Scan for the cell matching the given text and deliver its [X, Y] coordinate at center. 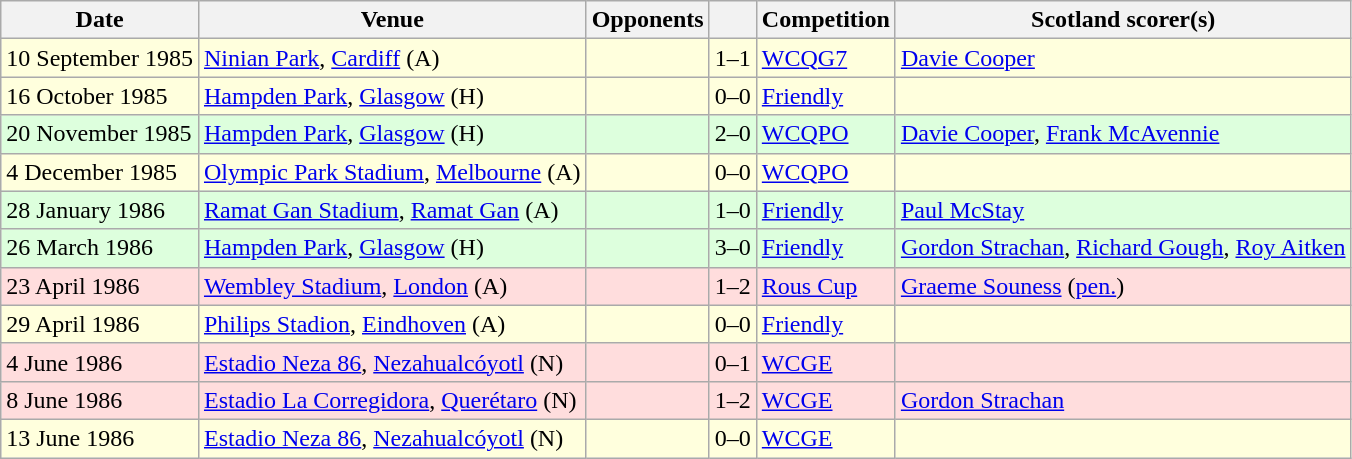
8 June 1986 [100, 400]
Estadio La Corregidora, Querétaro (N) [392, 400]
Wembley Stadium, London (A) [392, 286]
Olympic Park Stadium, Melbourne (A) [392, 172]
Ramat Gan Stadium, Ramat Gan (A) [392, 210]
10 September 1985 [100, 58]
23 April 1986 [100, 286]
13 June 1986 [100, 438]
Paul McStay [1123, 210]
1–0 [732, 210]
4 December 1985 [100, 172]
4 June 1986 [100, 362]
16 October 1985 [100, 96]
Venue [392, 20]
Davie Cooper, Frank McAvennie [1123, 134]
Gordon Strachan [1123, 400]
Date [100, 20]
Philips Stadion, Eindhoven (A) [392, 324]
3–0 [732, 248]
26 March 1986 [100, 248]
Competition [826, 20]
29 April 1986 [100, 324]
WCQG7 [826, 58]
Opponents [648, 20]
Graeme Souness (pen.) [1123, 286]
1–1 [732, 58]
2–0 [732, 134]
Scotland scorer(s) [1123, 20]
Rous Cup [826, 286]
Ninian Park, Cardiff (A) [392, 58]
Davie Cooper [1123, 58]
Gordon Strachan, Richard Gough, Roy Aitken [1123, 248]
20 November 1985 [100, 134]
28 January 1986 [100, 210]
0–1 [732, 362]
